Pinpoint the cell where the given text exists, returning its (X, Y) midpoint coordinate. 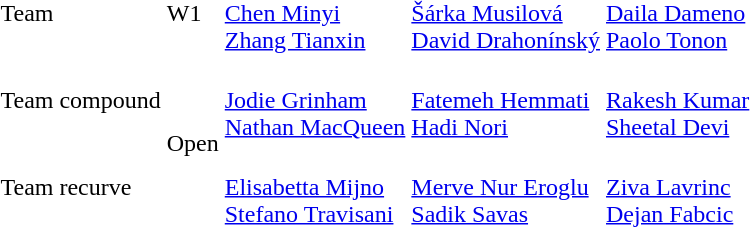
Jodie GrinhamNathan MacQueen (315, 100)
Fatemeh HemmatiHadi Nori (506, 100)
